From the cell containing the given text, extract its center point as [x, y] coordinate. 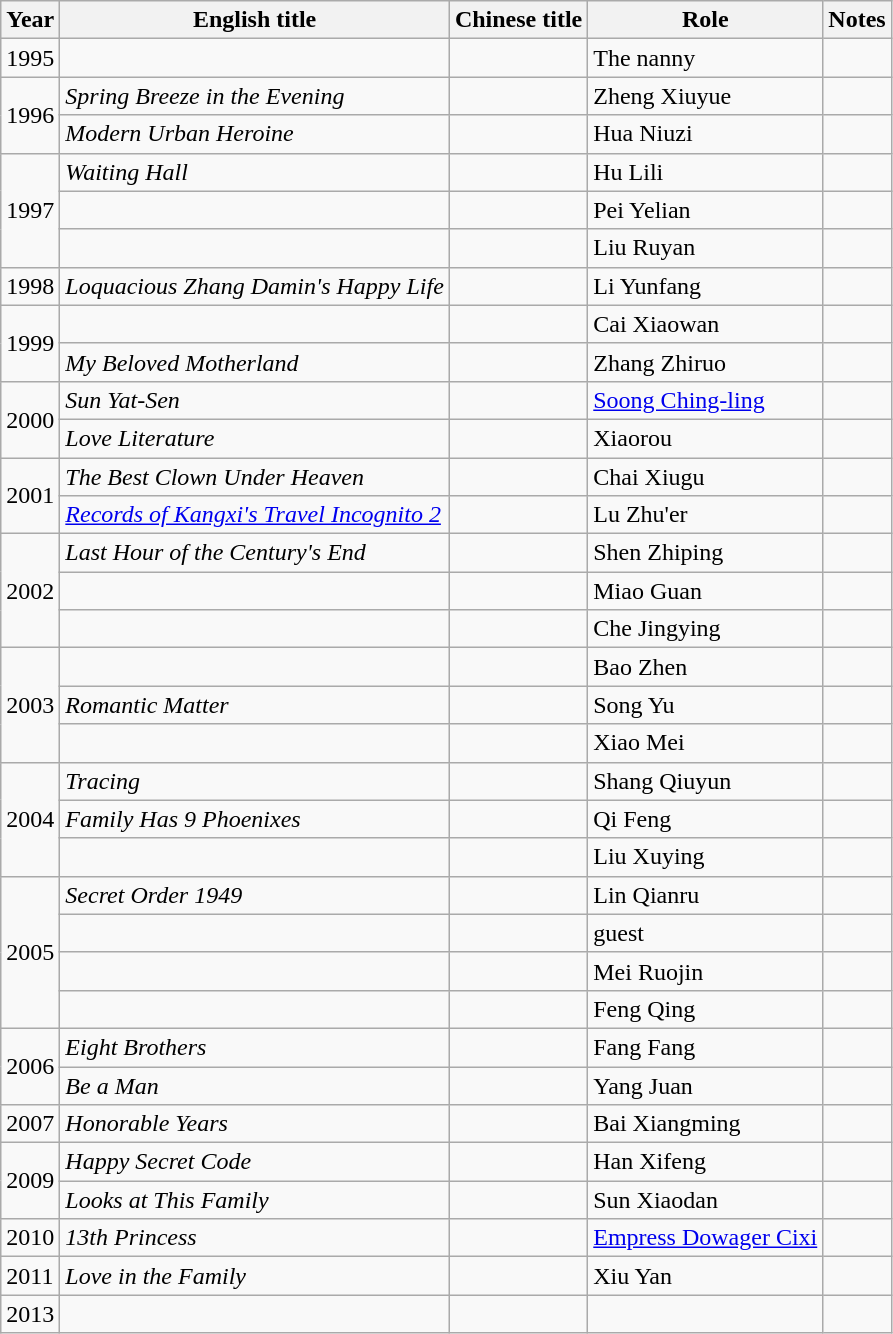
Notes [857, 20]
Shen Zhiping [706, 553]
Eight Brothers [255, 1047]
The nanny [706, 58]
Family Has 9 Phoenixes [255, 819]
2000 [30, 419]
2003 [30, 705]
Secret Order 1949 [255, 895]
Zheng Xiuyue [706, 96]
Be a Man [255, 1085]
English title [255, 20]
The Best Clown Under Heaven [255, 477]
My Beloved Motherland [255, 362]
1999 [30, 343]
13th Princess [255, 1238]
Liu Ruyan [706, 248]
2013 [30, 1314]
1998 [30, 286]
Year [30, 20]
Che Jingying [706, 629]
Romantic Matter [255, 705]
Pei Yelian [706, 210]
Chai Xiugu [706, 477]
Xiao Mei [706, 743]
Love in the Family [255, 1276]
2007 [30, 1124]
Bao Zhen [706, 667]
Liu Xuying [706, 857]
2001 [30, 496]
Happy Secret Code [255, 1162]
Honorable Years [255, 1124]
Chinese title [518, 20]
Lin Qianru [706, 895]
2004 [30, 819]
Zhang Zhiruo [706, 362]
Modern Urban Heroine [255, 134]
1997 [30, 210]
Cai Xiaowan [706, 324]
Hu Lili [706, 172]
Mei Ruojin [706, 971]
2006 [30, 1066]
Tracing [255, 781]
Qi Feng [706, 819]
Soong Ching-ling [706, 400]
2002 [30, 591]
Li Yunfang [706, 286]
Sun Xiaodan [706, 1200]
1996 [30, 115]
Role [706, 20]
Love Literature [255, 438]
2009 [30, 1181]
2011 [30, 1276]
Lu Zhu'er [706, 515]
1995 [30, 58]
Hua Niuzi [706, 134]
Miao Guan [706, 591]
Looks at This Family [255, 1200]
Shang Qiuyun [706, 781]
Loquacious Zhang Damin's Happy Life [255, 286]
2010 [30, 1238]
Records of Kangxi's Travel Incognito 2 [255, 515]
Last Hour of the Century's End [255, 553]
Feng Qing [706, 1009]
Yang Juan [706, 1085]
Spring Breeze in the Evening [255, 96]
Xiu Yan [706, 1276]
Empress Dowager Cixi [706, 1238]
Waiting Hall [255, 172]
Song Yu [706, 705]
Bai Xiangming [706, 1124]
Han Xifeng [706, 1162]
Xiaorou [706, 438]
2005 [30, 952]
guest [706, 933]
Fang Fang [706, 1047]
Sun Yat-Sen [255, 400]
